Output the [x, y] coordinate of the center of the cell containing the given text.  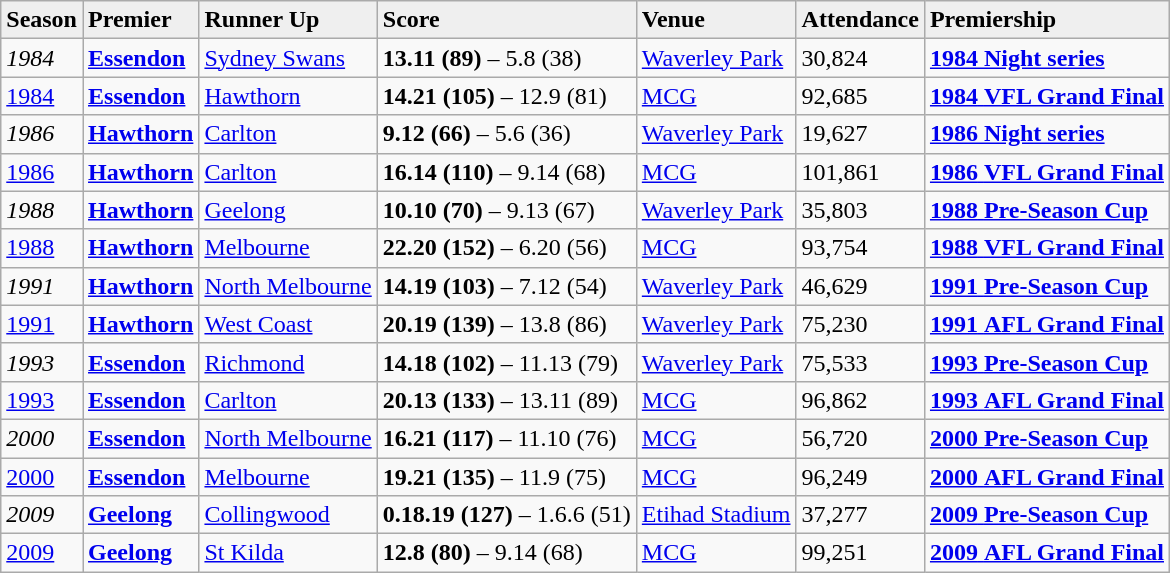
56,720 [860, 438]
16.21 (117) – 11.10 (76) [506, 438]
Score [506, 20]
Sydney Swans [288, 58]
37,277 [860, 515]
93,754 [860, 248]
Collingwood [288, 515]
96,862 [860, 400]
2000 AFL Grand Final [1046, 477]
30,824 [860, 58]
West Coast [288, 324]
1993 AFL Grand Final [1046, 400]
Premiership [1046, 20]
14.19 (103) – 7.12 (54) [506, 286]
Etihad Stadium [716, 515]
46,629 [860, 286]
10.10 (70) – 9.13 (67) [506, 210]
Runner Up [288, 20]
99,251 [860, 553]
Venue [716, 20]
19,627 [860, 134]
14.21 (105) – 12.9 (81) [506, 96]
14.18 (102) – 11.13 (79) [506, 362]
2009 AFL Grand Final [1046, 553]
Premier [140, 20]
96,249 [860, 477]
Richmond [288, 362]
13.11 (89) – 5.8 (38) [506, 58]
1988 VFL Grand Final [1046, 248]
75,230 [860, 324]
Attendance [860, 20]
16.14 (110) – 9.14 (68) [506, 172]
20.13 (133) – 13.11 (89) [506, 400]
0.18.19 (127) – 1.6.6 (51) [506, 515]
19.21 (135) – 11.9 (75) [506, 477]
12.8 (80) – 9.14 (68) [506, 553]
22.20 (152) – 6.20 (56) [506, 248]
75,533 [860, 362]
1988 Pre-Season Cup [1046, 210]
1986 Night series [1046, 134]
35,803 [860, 210]
2000 Pre-Season Cup [1046, 438]
1993 Pre-Season Cup [1046, 362]
2009 Pre-Season Cup [1046, 515]
1984 VFL Grand Final [1046, 96]
9.12 (66) – 5.6 (36) [506, 134]
101,861 [860, 172]
Season [42, 20]
1984 Night series [1046, 58]
1991 Pre-Season Cup [1046, 286]
St Kilda [288, 553]
1991 AFL Grand Final [1046, 324]
92,685 [860, 96]
1986 VFL Grand Final [1046, 172]
20.19 (139) – 13.8 (86) [506, 324]
